Output the (X, Y) coordinate of the center of the cell containing the given text.  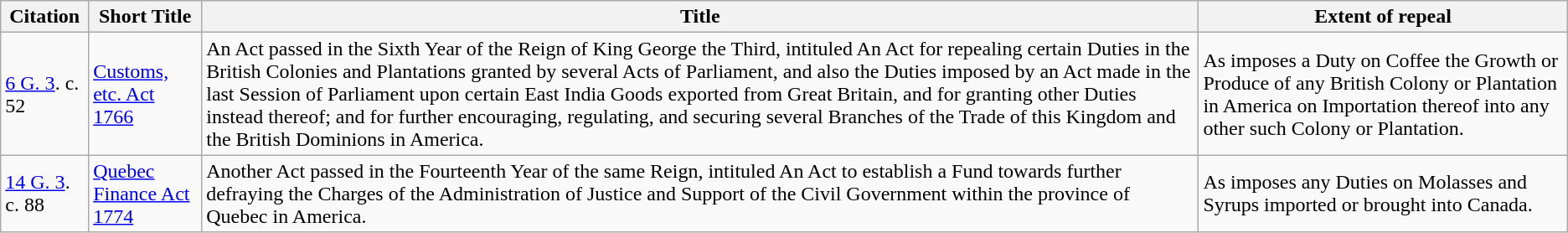
Customs, etc. Act 1766 (146, 94)
As imposes any Duties on Molasses and Syrups imported or brought into Canada. (1383, 194)
6 G. 3. c. 52 (45, 94)
Citation (45, 17)
Short Title (146, 17)
Title (700, 17)
14 G. 3. c. 88 (45, 194)
Extent of repeal (1383, 17)
Quebec Finance Act 1774 (146, 194)
